For the text-containing cell, return its midpoint in [X, Y] coordinate format. 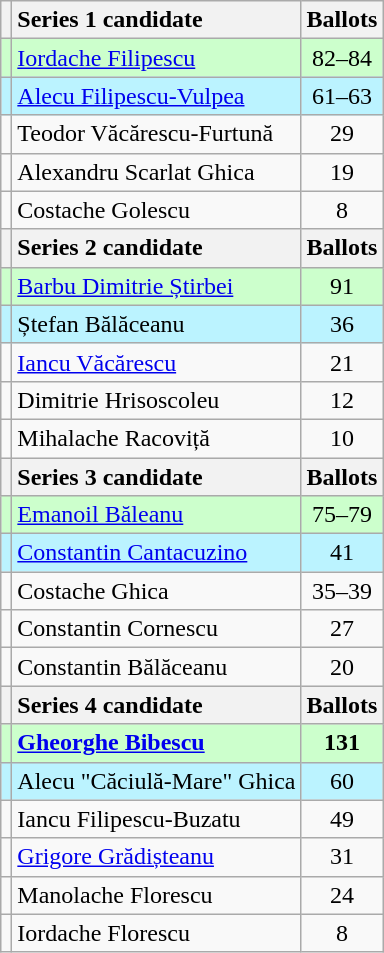
75–79 [342, 515]
Constantin Bălăceanu [156, 667]
Teodor Văcărescu-Furtună [156, 134]
27 [342, 629]
91 [342, 286]
Series 4 candidate [156, 705]
Gheorghe Bibescu [156, 743]
31 [342, 857]
Series 3 candidate [156, 477]
Alexandru Scarlat Ghica [156, 172]
21 [342, 362]
12 [342, 400]
Costache Ghica [156, 591]
Iordache Florescu [156, 933]
Iancu Văcărescu [156, 362]
82–84 [342, 58]
Series 2 candidate [156, 248]
10 [342, 438]
Manolache Florescu [156, 895]
Alecu Filipescu-Vulpea [156, 96]
Alecu "Căciulă-Mare" Ghica [156, 781]
24 [342, 895]
19 [342, 172]
49 [342, 819]
Grigore Grădișteanu [156, 857]
Constantin Cornescu [156, 629]
29 [342, 134]
Costache Golescu [156, 210]
60 [342, 781]
61–63 [342, 96]
Ștefan Bălăceanu [156, 324]
36 [342, 324]
Iancu Filipescu-Buzatu [156, 819]
Iordache Filipescu [156, 58]
Mihalache Racoviță [156, 438]
Series 1 candidate [156, 20]
Barbu Dimitrie Știrbei [156, 286]
Dimitrie Hrisoscoleu [156, 400]
Constantin Cantacuzino [156, 553]
35–39 [342, 591]
Emanoil Băleanu [156, 515]
20 [342, 667]
131 [342, 743]
41 [342, 553]
